Return (X, Y) of the center of cell containing provided text 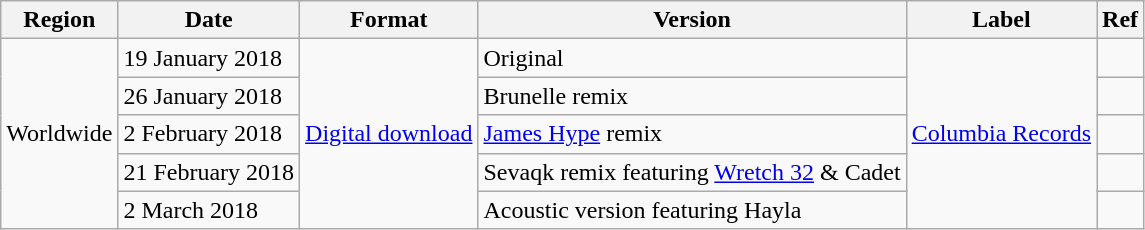
2 March 2018 (209, 210)
Columbia Records (1001, 134)
Label (1001, 20)
Ref (1120, 20)
Original (692, 58)
Digital download (389, 134)
2 February 2018 (209, 134)
Format (389, 20)
James Hype remix (692, 134)
21 February 2018 (209, 172)
Acoustic version featuring Hayla (692, 210)
Sevaqk remix featuring Wretch 32 & Cadet (692, 172)
Date (209, 20)
Worldwide (60, 134)
Version (692, 20)
19 January 2018 (209, 58)
Region (60, 20)
Brunelle remix (692, 96)
26 January 2018 (209, 96)
